Return [x, y] of the center of cell containing provided text 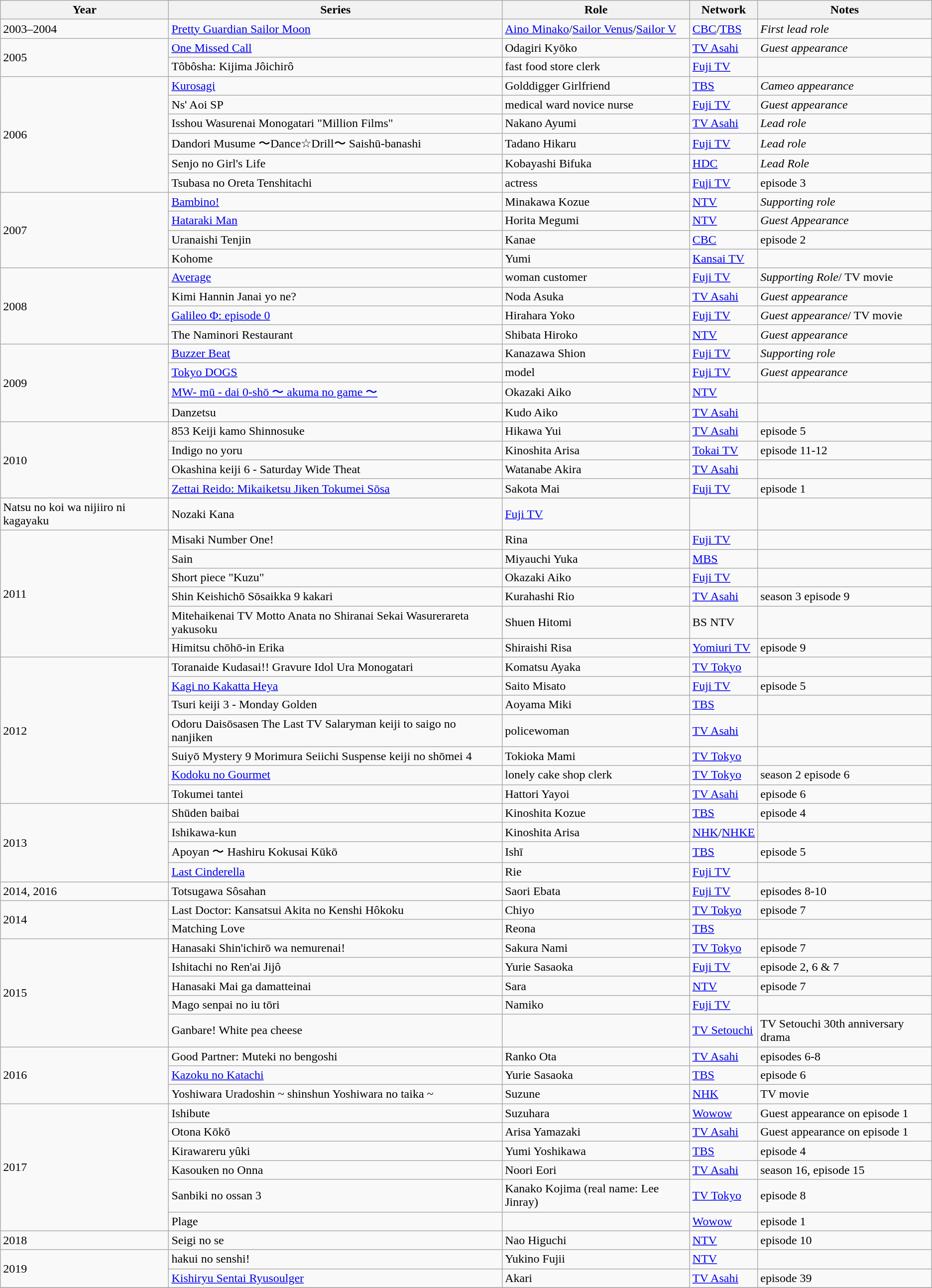
medical ward novice nurse [596, 105]
TV movie [845, 1094]
Shin Keishichō Sōsaikka 9 kakari [336, 597]
episode 2, 6 & 7 [845, 967]
TV Setouchi [723, 1030]
Noda Asuka [596, 296]
Ishikawa-kun [336, 832]
Tsubasa no Oreta Tenshitachi [336, 183]
Hikawa Yui [596, 431]
Indigo no yoru [336, 450]
2018 [85, 1240]
Mago senpai no iu tōri [336, 1005]
fast food store clerk [596, 67]
Miyauchi Yuka [596, 558]
Bambino! [336, 202]
policewoman [596, 730]
Sakura Nami [596, 948]
Buzzer Beat [336, 353]
actress [596, 183]
Kanako Kojima (real name: Lee Jinray) [596, 1195]
Ganbare! White pea cheese [336, 1030]
Kazoku no Katachi [336, 1075]
TV Setouchi 30th anniversary drama [845, 1030]
Odoru Daisōsasen The Last TV Salaryman keiji to saigo no nanjiken [336, 730]
season 16, episode 15 [845, 1170]
Mitehaikenai TV Motto Anata no Shiranai Sekai Wasurerareta yakusoku [336, 623]
The Naminori Restaurant [336, 334]
Toranaide Kudasai!! Gravure Idol Ura Monogatari [336, 667]
Hataraki Man [336, 221]
model [596, 372]
NHK [723, 1094]
Kansai TV [723, 258]
Notes [845, 10]
Tôbôsha: Kijima Jôichirô [336, 67]
Hanasaki Shin'ichirō wa nemurenai! [336, 948]
Sakota Mai [596, 488]
BS NTV [723, 623]
2012 [85, 730]
Pretty Guardian Sailor Moon [336, 29]
Otona Kōkō [336, 1132]
Last Cinderella [336, 872]
First lead role [845, 29]
HDC [723, 164]
Ishibute [336, 1113]
Tadano Hikaru [596, 143]
Shuen Hitomi [596, 623]
episode 3 [845, 183]
Kurosagi [336, 86]
Kasouken no Onna [336, 1170]
2011 [85, 594]
Yomiuri TV [723, 648]
Nao Higuchi [596, 1240]
Kobayashi Bifuka [596, 164]
2015 [85, 992]
season 3 episode 9 [845, 597]
Ishitachi no Ren'ai Jijô [336, 967]
Reona [596, 929]
Kanae [596, 240]
Tokioka Mami [596, 756]
Golddigger Girlfriend [596, 86]
Plage [336, 1221]
2014 [85, 919]
Dandori Musume 〜Dance☆Drill〜 Saishū-banashi [336, 143]
Minakawa Kozue [596, 202]
Okashina keiji 6 - Saturday Wide Theat [336, 469]
Average [336, 277]
Totsugawa Sôsahan [336, 891]
Watanabe Akira [596, 469]
Hattori Yayoi [596, 794]
Kimi Hannin Janai yo ne? [336, 296]
Tokai TV [723, 450]
episodes 6-8 [845, 1056]
episode 10 [845, 1240]
Kudo Aiko [596, 412]
Misaki Number One! [336, 539]
2016 [85, 1075]
Supporting Role/ TV movie [845, 277]
Ranko Ota [596, 1056]
Ishī [596, 852]
Aino Minako/Sailor Venus/Sailor V [596, 29]
Isshou Wasurenai Monogatari "Million Films" [336, 124]
2005 [85, 57]
Matching Love [336, 929]
Komatsu Ayaka [596, 667]
2013 [85, 843]
2009 [85, 383]
Tokumei tantei [336, 794]
MBS [723, 558]
Hirahara Yoko [596, 315]
Himitsu chōhō-in Erika [336, 648]
Series [336, 10]
Senjo no Girl's Life [336, 164]
Kagi no Kakatta Heya [336, 686]
Suiyō Mystery 9 Morimura Seiichi Suspense keiji no shōmei 4 [336, 756]
Ns' Aoi SP [336, 105]
season 2 episode 6 [845, 775]
episodes 8-10 [845, 891]
2019 [85, 1269]
Seigi no se [336, 1240]
Network [723, 10]
Arisa Yamazaki [596, 1132]
Rina [596, 539]
Kanazawa Shion [596, 353]
Guest Appearance [845, 221]
Suzune [596, 1094]
Short piece "Kuzu" [336, 578]
Yumi [596, 258]
Yoshiwara Uradoshin ~ shinshun Yoshiwara no taika ~ [336, 1094]
2007 [85, 230]
Tokyo DOGS [336, 372]
2017 [85, 1167]
woman customer [596, 277]
Shūden baibai [336, 813]
Suzuhara [596, 1113]
Saito Misato [596, 686]
Saori Ebata [596, 891]
Shiraishi Risa [596, 648]
2008 [85, 306]
NHK/NHKE [723, 832]
Kishiryu Sentai Ryusoulger [336, 1278]
Lead Role [845, 164]
MW- mū - dai 0-shō 〜 akuma no game 〜 [336, 392]
Uranaishi Tenjin [336, 240]
Sain [336, 558]
Aoyama Miki [596, 705]
Sanbiki no ossan 3 [336, 1195]
Yukino Fujii [596, 1259]
episode 39 [845, 1278]
2010 [85, 460]
Kirawareru yûki [336, 1151]
Natsu no koi wa nijiiro ni kagayaku [85, 514]
Odagiri Kyōko [596, 48]
2014, 2016 [85, 891]
lonely cake shop clerk [596, 775]
Apoyan 〜 Hashiru Kokusai Kūkō [336, 852]
Good Partner: Muteki no bengoshi [336, 1056]
Shibata Hiroko [596, 334]
Year [85, 10]
episode 11-12 [845, 450]
Zettai Reido: Mikaiketsu Jiken Tokumei Sōsa [336, 488]
Chiyo [596, 910]
One Missed Call [336, 48]
Sara [596, 986]
episode 8 [845, 1195]
hakui no senshi! [336, 1259]
Kodoku no Gourmet [336, 775]
Nozaki Kana [336, 514]
Guest appearance/ TV movie [845, 315]
2003–2004 [85, 29]
Yumi Yoshikawa [596, 1151]
2006 [85, 134]
Akari [596, 1278]
CBC/TBS [723, 29]
853 Keiji kamo Shinnosuke [336, 431]
Cameo appearance [845, 86]
Kurahashi Rio [596, 597]
Horita Megumi [596, 221]
Nakano Ayumi [596, 124]
Noori Eori [596, 1170]
Last Doctor: Kansatsui Akita no Kenshi Hôkoku [336, 910]
Galileo Φ: episode 0 [336, 315]
Kohome [336, 258]
Hanasaki Mai ga damatteinai [336, 986]
Role [596, 10]
episode 9 [845, 648]
episode 2 [845, 240]
Danzetsu [336, 412]
Rie [596, 872]
CBC [723, 240]
Namiko [596, 1005]
Kinoshita Kozue [596, 813]
Tsuri keiji 3 - Monday Golden [336, 705]
